Search for the cell housing the specified text and yield its (x, y) center coordinate. 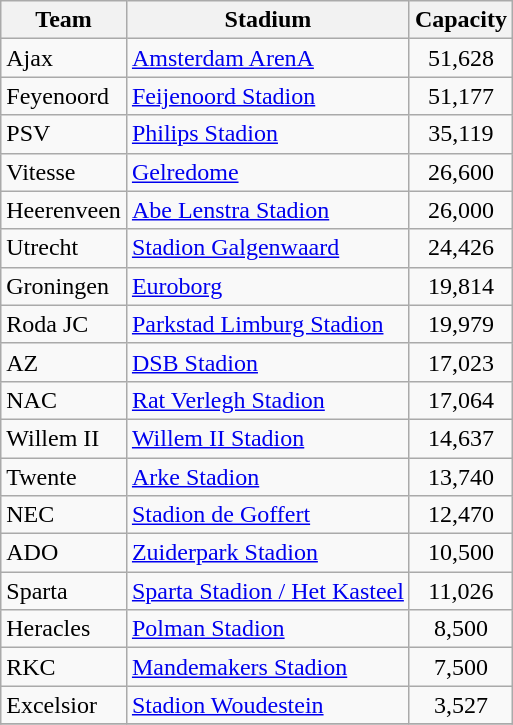
Excelsior (64, 705)
Feijenoord Stadion (268, 96)
ADO (64, 553)
Ajax (64, 58)
Heracles (64, 629)
10,500 (460, 553)
35,119 (460, 134)
Groningen (64, 286)
Abe Lenstra Stadion (268, 210)
3,527 (460, 705)
Twente (64, 477)
PSV (64, 134)
26,600 (460, 172)
Polman Stadion (268, 629)
Stadion de Goffert (268, 515)
19,979 (460, 324)
51,177 (460, 96)
12,470 (460, 515)
13,740 (460, 477)
11,026 (460, 591)
Stadion Galgenwaard (268, 248)
Parkstad Limburg Stadion (268, 324)
Stadium (268, 20)
8,500 (460, 629)
Heerenveen (64, 210)
Mandemakers Stadion (268, 667)
Zuiderpark Stadion (268, 553)
17,064 (460, 400)
Roda JC (64, 324)
Utrecht (64, 248)
Arke Stadion (268, 477)
NAC (64, 400)
14,637 (460, 438)
AZ (64, 362)
Vitesse (64, 172)
26,000 (460, 210)
Philips Stadion (268, 134)
24,426 (460, 248)
NEC (64, 515)
Rat Verlegh Stadion (268, 400)
Sparta (64, 591)
Feyenoord (64, 96)
Euroborg (268, 286)
Amsterdam ArenA (268, 58)
Team (64, 20)
Gelredome (268, 172)
Stadion Woudestein (268, 705)
19,814 (460, 286)
DSB Stadion (268, 362)
Sparta Stadion / Het Kasteel (268, 591)
51,628 (460, 58)
Willem II Stadion (268, 438)
RKC (64, 667)
Willem II (64, 438)
7,500 (460, 667)
Capacity (460, 20)
17,023 (460, 362)
